From the cell containing the given text, extract its center point as [x, y] coordinate. 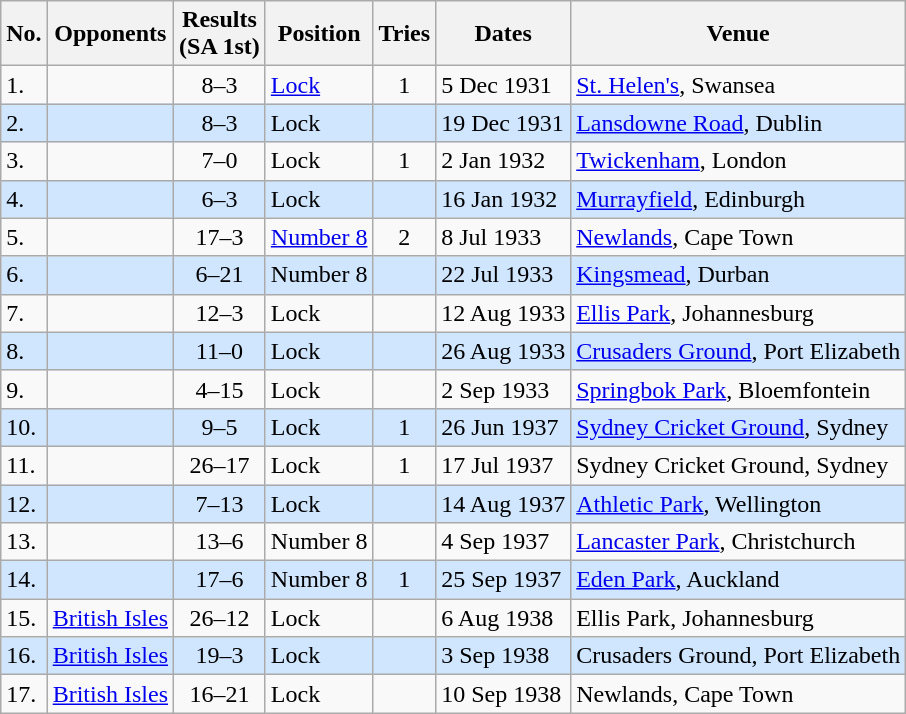
2. [24, 123]
St. Helen's, Swansea [738, 85]
26–12 [220, 618]
2 Jan 1932 [504, 161]
2 [404, 237]
17. [24, 694]
Results(SA 1st) [220, 34]
4–15 [220, 389]
26 Jun 1937 [504, 427]
Venue [738, 34]
16 Jan 1932 [504, 199]
12 Aug 1933 [504, 313]
16–21 [220, 694]
13. [24, 542]
8. [24, 351]
12. [24, 503]
No. [24, 34]
17 Jul 1937 [504, 465]
2 Sep 1933 [504, 389]
8 Jul 1933 [504, 237]
4 Sep 1937 [504, 542]
Athletic Park, Wellington [738, 503]
6–21 [220, 275]
10. [24, 427]
9. [24, 389]
25 Sep 1937 [504, 580]
19 Dec 1931 [504, 123]
19–3 [220, 656]
1. [24, 85]
11–0 [220, 351]
6. [24, 275]
3. [24, 161]
11. [24, 465]
6 Aug 1938 [504, 618]
Opponents [110, 34]
Springbok Park, Bloemfontein [738, 389]
7. [24, 313]
15. [24, 618]
Lancaster Park, Christchurch [738, 542]
6–3 [220, 199]
7–13 [220, 503]
Kingsmead, Durban [738, 275]
Tries [404, 34]
13–6 [220, 542]
12–3 [220, 313]
5 Dec 1931 [504, 85]
Position [319, 34]
26 Aug 1933 [504, 351]
10 Sep 1938 [504, 694]
Lansdowne Road, Dublin [738, 123]
Murrayfield, Edinburgh [738, 199]
Eden Park, Auckland [738, 580]
9–5 [220, 427]
4. [24, 199]
7–0 [220, 161]
26–17 [220, 465]
14. [24, 580]
Twickenham, London [738, 161]
22 Jul 1933 [504, 275]
3 Sep 1938 [504, 656]
16. [24, 656]
Dates [504, 34]
17–6 [220, 580]
14 Aug 1937 [504, 503]
5. [24, 237]
17–3 [220, 237]
